For the text-containing cell, return its midpoint in [x, y] coordinate format. 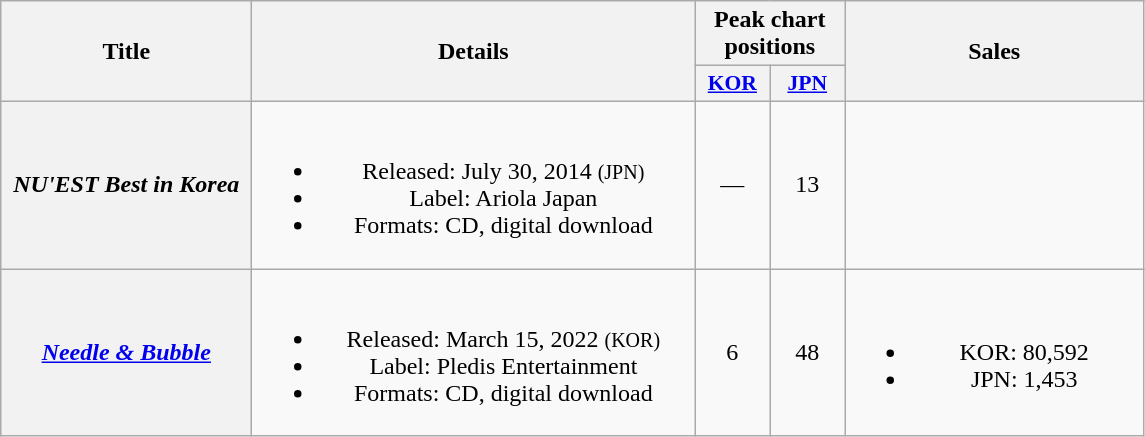
Details [474, 52]
— [732, 184]
13 [808, 184]
Peak chart positions [770, 34]
Released: July 30, 2014 (JPN)Label: Ariola JapanFormats: CD, digital download [474, 184]
48 [808, 352]
Needle & Bubble [126, 352]
Sales [994, 52]
Title [126, 52]
6 [732, 352]
JPN [808, 84]
Released: March 15, 2022 (KOR)Label: Pledis EntertainmentFormats: CD, digital download [474, 352]
KOR [732, 84]
NU'EST Best in Korea [126, 184]
KOR: 80,592JPN: 1,453 [994, 352]
